Capture the cell that displays the provided text and extract its (x, y) central coordinate. 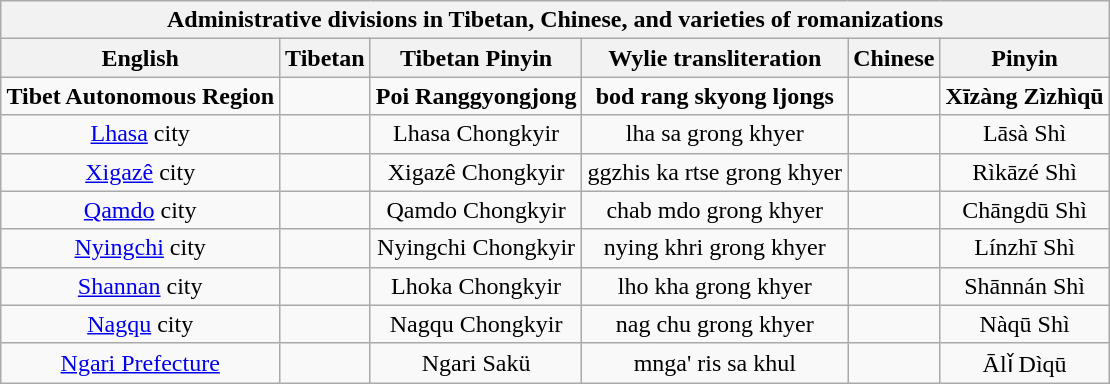
English (140, 58)
Nagqu Chongkyir (476, 324)
Tibetan (326, 58)
Chinese (894, 58)
Rìkāzé Shì (1024, 172)
Ngari Sakü (476, 363)
chab mdo grong khyer (715, 210)
Nagqu city (140, 324)
Administrative divisions in Tibetan, Chinese, and varieties of romanizations (555, 20)
Tibetan Pinyin (476, 58)
Wylie transliteration (715, 58)
Línzhī Shì (1024, 248)
Nyingchi city (140, 248)
Qamdo city (140, 210)
Lhasa city (140, 134)
Lāsà Shì (1024, 134)
Lhasa Chongkyir (476, 134)
Tibet Autonomous Region (140, 96)
Ngari Prefecture (140, 363)
bod rang skyong ljongs (715, 96)
nying khri grong khyer (715, 248)
Shānnán Shì (1024, 286)
Nàqū Shì (1024, 324)
Shannan city (140, 286)
nag chu grong khyer (715, 324)
Lhoka Chongkyir (476, 286)
Xigazê city (140, 172)
Pinyin (1024, 58)
Xīzàng Zìzhìqū (1024, 96)
Nyingchi Chongkyir (476, 248)
mnga' ris sa khul (715, 363)
lha sa grong khyer (715, 134)
Chāngdū Shì (1024, 210)
Qamdo Chongkyir (476, 210)
lho kha grong khyer (715, 286)
ggzhis ka rtse grong khyer (715, 172)
Poi Ranggyongjong (476, 96)
Xigazê Chongkyir (476, 172)
Ālǐ Dìqū (1024, 363)
